From the cell containing the given text, extract its center point as (x, y) coordinate. 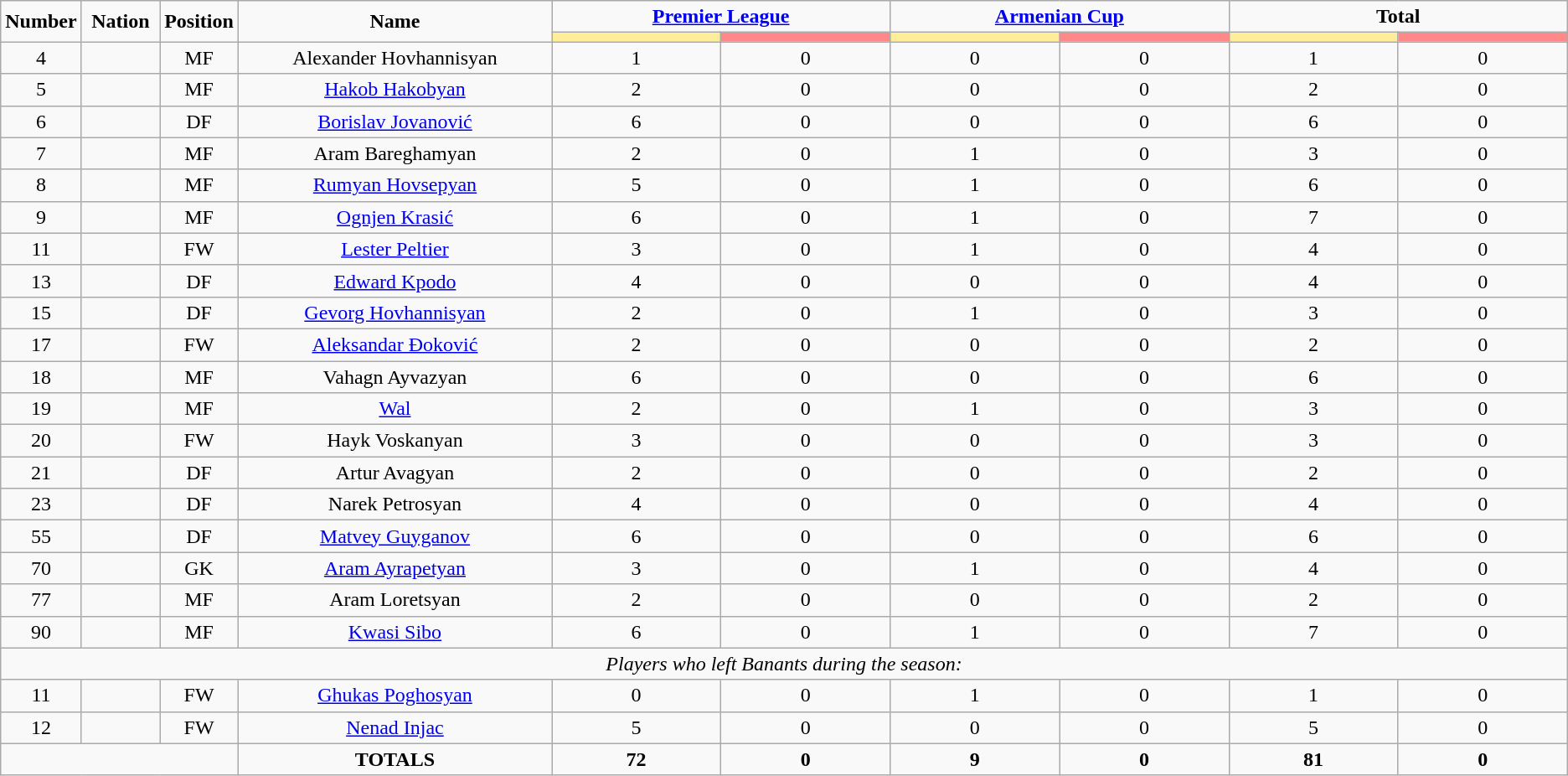
Nation (121, 22)
Nenad Injac (395, 727)
Hakob Hakobyan (395, 90)
15 (41, 313)
17 (41, 344)
70 (41, 568)
TOTALS (395, 759)
90 (41, 632)
Vahagn Ayvazyan (395, 376)
Kwasi Sibo (395, 632)
Rumyan Hovsepyan (395, 185)
23 (41, 504)
Wal (395, 409)
Hayk Voskanyan (395, 441)
Narek Petrosyan (395, 504)
Ghukas Poghosyan (395, 696)
Position (199, 22)
Total (1398, 17)
Aleksandar Đoković (395, 344)
Players who left Banants during the season: (784, 664)
Borislav Jovanović (395, 122)
Aram Loretsyan (395, 600)
81 (1313, 759)
21 (41, 473)
Matvey Guyganov (395, 536)
Alexander Hovhannisyan (395, 58)
Number (41, 22)
18 (41, 376)
19 (41, 409)
Armenian Cup (1060, 17)
13 (41, 281)
Aram Ayrapetyan (395, 568)
12 (41, 727)
GK (199, 568)
Name (395, 22)
8 (41, 185)
Aram Bareghamyan (395, 153)
72 (636, 759)
Artur Avagyan (395, 473)
Premier League (720, 17)
20 (41, 441)
Edward Kpodo (395, 281)
55 (41, 536)
77 (41, 600)
Gevorg Hovhannisyan (395, 313)
Ognjen Krasić (395, 217)
Lester Peltier (395, 249)
